Search for the cell housing the specified text and yield its [x, y] center coordinate. 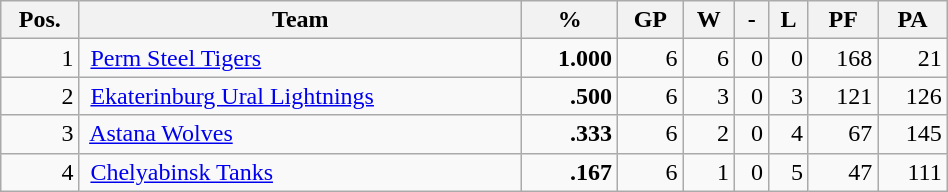
Team [300, 20]
Pos. [40, 20]
121 [842, 96]
168 [842, 58]
47 [842, 172]
PF [842, 20]
Astana Wolves [300, 134]
.167 [570, 172]
Perm Steel Tigers [300, 58]
111 [912, 172]
Ekaterinburg Ural Lightnings [300, 96]
GP [650, 20]
21 [912, 58]
126 [912, 96]
L [789, 20]
67 [842, 134]
145 [912, 134]
.500 [570, 96]
- [752, 20]
PA [912, 20]
1.000 [570, 58]
% [570, 20]
W [709, 20]
.333 [570, 134]
5 [789, 172]
Chelyabinsk Tanks [300, 172]
